Provide the (X, Y) coordinate of the cell's center where the given text is located.  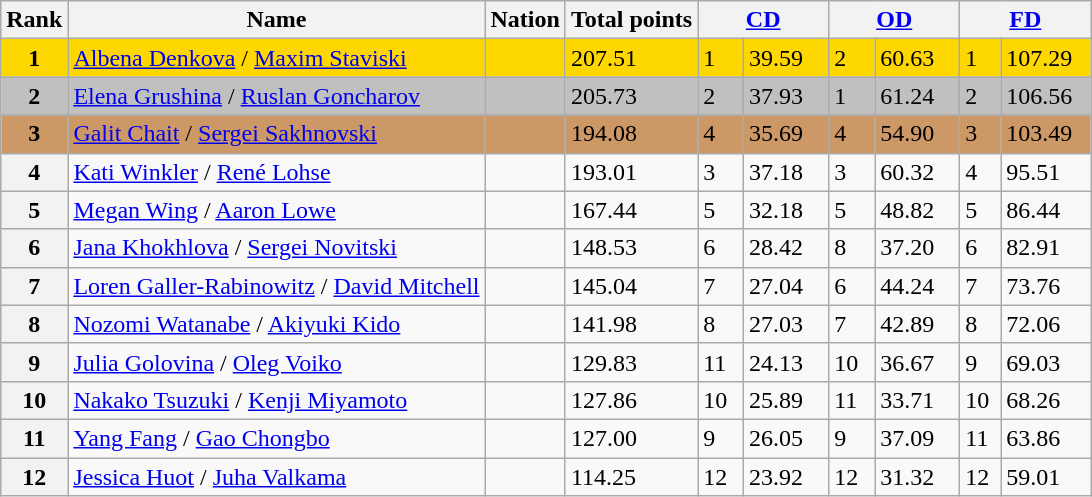
73.76 (1046, 286)
CD (764, 20)
205.73 (631, 96)
63.86 (1046, 438)
37.20 (918, 248)
207.51 (631, 58)
86.44 (1046, 210)
59.01 (1046, 477)
129.83 (631, 362)
194.08 (631, 134)
54.90 (918, 134)
OD (894, 20)
32.18 (786, 210)
Nation (525, 20)
33.71 (918, 400)
Total points (631, 20)
23.92 (786, 477)
36.67 (918, 362)
167.44 (631, 210)
35.69 (786, 134)
69.03 (1046, 362)
Elena Grushina / Ruslan Goncharov (276, 96)
27.03 (786, 324)
39.59 (786, 58)
60.32 (918, 172)
Kati Winkler / René Lohse (276, 172)
26.05 (786, 438)
106.56 (1046, 96)
27.04 (786, 286)
31.32 (918, 477)
141.98 (631, 324)
103.49 (1046, 134)
193.01 (631, 172)
95.51 (1046, 172)
Jana Khokhlova / Sergei Novitski (276, 248)
25.89 (786, 400)
37.09 (918, 438)
145.04 (631, 286)
72.06 (1046, 324)
48.82 (918, 210)
Albena Denkova / Maxim Staviski (276, 58)
Galit Chait / Sergei Sakhnovski (276, 134)
Nozomi Watanabe / Akiyuki Kido (276, 324)
Yang Fang / Gao Chongbo (276, 438)
60.63 (918, 58)
28.42 (786, 248)
Rank (34, 20)
61.24 (918, 96)
Nakako Tsuzuki / Kenji Miyamoto (276, 400)
127.86 (631, 400)
Loren Galler-Rabinowitz / David Mitchell (276, 286)
Megan Wing / Aaron Lowe (276, 210)
107.29 (1046, 58)
24.13 (786, 362)
127.00 (631, 438)
Name (276, 20)
42.89 (918, 324)
148.53 (631, 248)
Jessica Huot / Juha Valkama (276, 477)
68.26 (1046, 400)
Julia Golovina / Oleg Voiko (276, 362)
37.18 (786, 172)
114.25 (631, 477)
82.91 (1046, 248)
44.24 (918, 286)
37.93 (786, 96)
FD (1026, 20)
